Output the (x, y) coordinate of the center of the cell containing the given text.  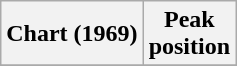
Peakposition (189, 34)
Chart (1969) (72, 34)
